Find where the given text appears and provide that cell's center as [x, y] coordinate. 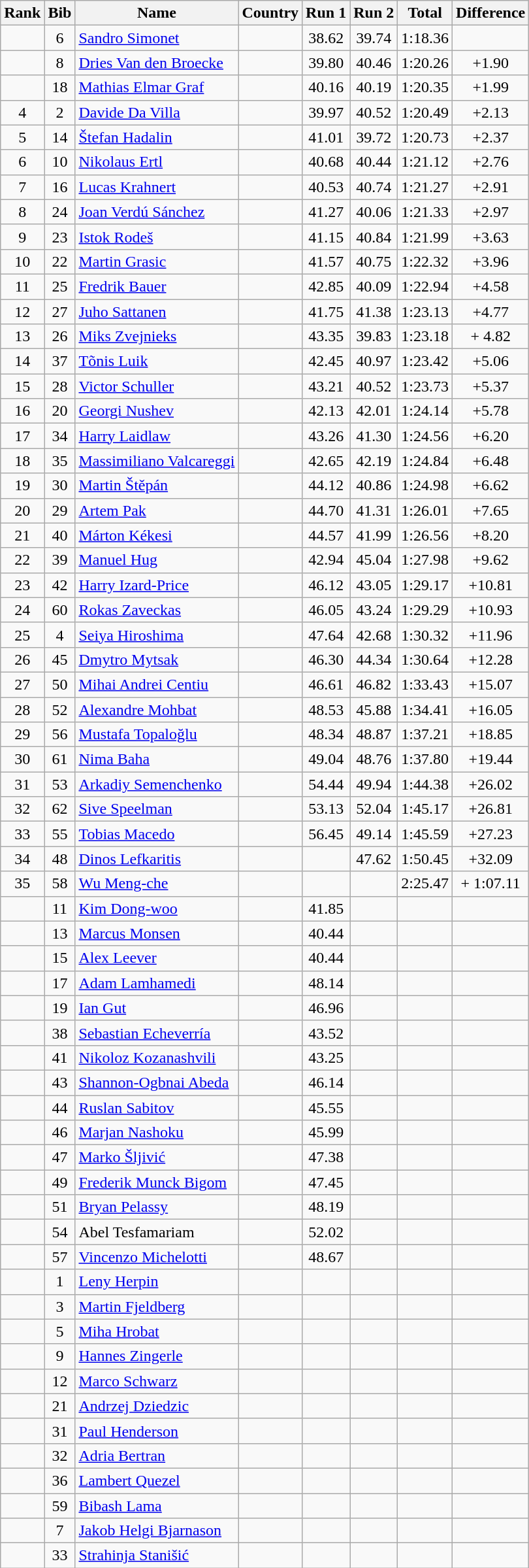
Mihai Andrei Centiu [157, 684]
Tõnis Luik [157, 361]
46.96 [327, 1008]
+ 4.82 [491, 337]
+26.02 [491, 784]
47.38 [327, 1158]
46.61 [327, 684]
41.75 [327, 312]
+2.91 [491, 187]
40.09 [374, 286]
+5.78 [491, 411]
40.86 [374, 486]
62 [60, 809]
+11.96 [491, 635]
Frederik Munck Bigom [157, 1182]
Run 1 [327, 13]
59 [60, 1505]
Strahinja Stanišić [157, 1556]
45.88 [374, 709]
Andrzej Dziedzic [157, 1406]
Bib [60, 13]
1:21.12 [425, 162]
Sive Speelman [157, 809]
46.82 [374, 684]
41.85 [327, 909]
47.62 [374, 859]
41 [60, 1058]
54.44 [327, 784]
44 [60, 1108]
Rank [22, 13]
41.31 [374, 510]
2 [60, 112]
+4.77 [491, 312]
+1.90 [491, 63]
Wu Meng-che [157, 884]
Paul Henderson [157, 1431]
49.14 [374, 834]
1:22.94 [425, 286]
1:20.26 [425, 63]
1:34.41 [425, 709]
Difference [491, 13]
+10.93 [491, 610]
49.04 [327, 759]
48.76 [374, 759]
1:45.59 [425, 834]
Adria Bertran [157, 1456]
44.12 [327, 486]
40.68 [327, 162]
Martin Fjeldberg [157, 1307]
Arkadiy Semenchenko [157, 784]
53 [60, 784]
Martin Štěpán [157, 486]
49.94 [374, 784]
40.53 [327, 187]
Alexandre Mohbat [157, 709]
44.57 [327, 535]
48.67 [327, 1257]
41.01 [327, 137]
45 [60, 659]
+6.62 [491, 486]
39 [60, 560]
42.01 [374, 411]
2:25.47 [425, 884]
43.05 [374, 585]
+16.05 [491, 709]
Bibash Lama [157, 1505]
1:45.17 [425, 809]
40.74 [374, 187]
44.70 [327, 510]
Marcus Monsen [157, 933]
3 [60, 1307]
1:24.14 [425, 411]
+5.37 [491, 386]
1:20.49 [425, 112]
+8.20 [491, 535]
Lucas Krahnert [157, 187]
42.94 [327, 560]
Nima Baha [157, 759]
Fredrik Bauer [157, 286]
+7.65 [491, 510]
41.15 [327, 237]
+3.63 [491, 237]
1:18.36 [425, 38]
1:29.17 [425, 585]
1:21.27 [425, 187]
Sandro Simonet [157, 38]
60 [60, 610]
1 [60, 1282]
+5.06 [491, 361]
1:23.13 [425, 312]
Miks Zvejnieks [157, 337]
Adam Lamhamedi [157, 983]
1:20.35 [425, 88]
51 [60, 1207]
Artem Pak [157, 510]
46 [60, 1133]
Lambert Quezel [157, 1480]
+19.44 [491, 759]
Leny Herpin [157, 1282]
+32.09 [491, 859]
Country [270, 13]
53.13 [327, 809]
47 [60, 1158]
56 [60, 735]
39.83 [374, 337]
1:37.80 [425, 759]
Marko Šljivić [157, 1158]
Dries Van den Broecke [157, 63]
39.74 [374, 38]
46.14 [327, 1082]
Harry Izard-Price [157, 585]
48.14 [327, 983]
Nikoloz Kozanashvili [157, 1058]
47.45 [327, 1182]
Marjan Nashoku [157, 1133]
Nikolaus Ertl [157, 162]
40.97 [374, 361]
50 [60, 684]
Juho Sattanen [157, 312]
Alex Leever [157, 958]
Run 2 [374, 13]
36 [60, 1480]
41.57 [327, 261]
1:23.42 [425, 361]
1:24.84 [425, 461]
1:29.29 [425, 610]
48 [60, 859]
1:27.98 [425, 560]
44.34 [374, 659]
+2.97 [491, 212]
Bryan Pelassy [157, 1207]
Kim Dong-woo [157, 909]
42.19 [374, 461]
1:37.21 [425, 735]
39.97 [327, 112]
+2.37 [491, 137]
40.84 [374, 237]
1:26.01 [425, 510]
41.30 [374, 436]
1:21.99 [425, 237]
+9.62 [491, 560]
43.24 [374, 610]
47.64 [327, 635]
1:30.64 [425, 659]
Dinos Lefkaritis [157, 859]
Marco Schwarz [157, 1381]
Sebastian Echeverría [157, 1033]
48.34 [327, 735]
Márton Kékesi [157, 535]
55 [60, 834]
38.62 [327, 38]
1:30.32 [425, 635]
42.85 [327, 286]
46.30 [327, 659]
40.19 [374, 88]
38 [60, 1033]
Dmytro Mytsak [157, 659]
Harry Laidlaw [157, 436]
1:50.45 [425, 859]
Shannon-Ogbnai Abeda [157, 1082]
49 [60, 1182]
40 [60, 535]
+1.99 [491, 88]
Georgi Nushev [157, 411]
41.38 [374, 312]
39.80 [327, 63]
41.27 [327, 212]
+2.13 [491, 112]
1:24.98 [425, 486]
48.87 [374, 735]
1:44.38 [425, 784]
46.12 [327, 585]
Abel Tesfamariam [157, 1232]
Ruslan Sabitov [157, 1108]
1:33.43 [425, 684]
+27.23 [491, 834]
41.99 [374, 535]
Martin Grasic [157, 261]
43.21 [327, 386]
1:20.73 [425, 137]
61 [60, 759]
Davide Da Villa [157, 112]
+2.76 [491, 162]
43.35 [327, 337]
43 [60, 1082]
+18.85 [491, 735]
40.06 [374, 212]
54 [60, 1232]
1:24.56 [425, 436]
42.68 [374, 635]
Jakob Helgi Bjarnason [157, 1531]
42.45 [327, 361]
Massimiliano Valcareggi [157, 461]
40.46 [374, 63]
Victor Schuller [157, 386]
42.65 [327, 461]
+26.81 [491, 809]
+ 1:07.11 [491, 884]
+10.81 [491, 585]
+6.20 [491, 436]
Štefan Hadalin [157, 137]
48.53 [327, 709]
37 [60, 361]
48.19 [327, 1207]
Mathias Elmar Graf [157, 88]
Manuel Hug [157, 560]
45.55 [327, 1108]
1:26.56 [425, 535]
1:23.18 [425, 337]
+15.07 [491, 684]
42 [60, 585]
Rokas Zaveckas [157, 610]
52.04 [374, 809]
Total [425, 13]
42.13 [327, 411]
43.25 [327, 1058]
1:23.73 [425, 386]
Tobias Macedo [157, 834]
Ian Gut [157, 1008]
58 [60, 884]
45.04 [374, 560]
39.72 [374, 137]
43.52 [327, 1033]
Mustafa Topaloğlu [157, 735]
40.75 [374, 261]
43.26 [327, 436]
Vincenzo Michelotti [157, 1257]
1:22.32 [425, 261]
+12.28 [491, 659]
+4.58 [491, 286]
46.05 [327, 610]
56.45 [327, 834]
Name [157, 13]
40.16 [327, 88]
Istok Rodeš [157, 237]
1:21.33 [425, 212]
+3.96 [491, 261]
45.99 [327, 1133]
Hannes Zingerle [157, 1356]
Miha Hrobat [157, 1331]
Joan Verdú Sánchez [157, 212]
57 [60, 1257]
Seiya Hiroshima [157, 635]
52 [60, 709]
+6.48 [491, 461]
52.02 [327, 1232]
